Capture the cell that displays the provided text and extract its (X, Y) central coordinate. 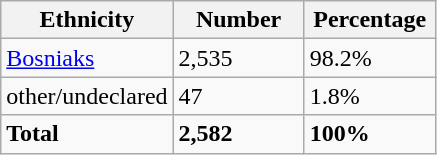
100% (370, 134)
2,535 (238, 58)
Bosniaks (87, 58)
2,582 (238, 134)
Ethnicity (87, 20)
98.2% (370, 58)
Percentage (370, 20)
other/undeclared (87, 96)
Total (87, 134)
1.8% (370, 96)
47 (238, 96)
Number (238, 20)
